Scan for the cell matching the given text and deliver its (x, y) coordinate at center. 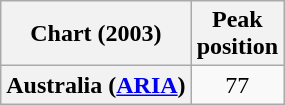
Chart (2003) (96, 34)
Australia (ARIA) (96, 85)
77 (237, 85)
Peak position (237, 34)
